Return the (X, Y) coordinate for the center point of the cell that contains the specified text.  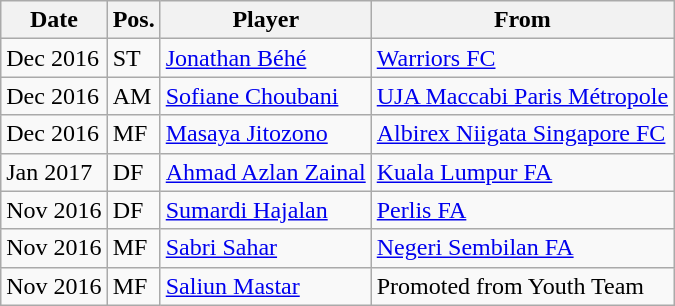
ST (134, 58)
Jonathan Béhé (266, 58)
Ahmad Azlan Zainal (266, 172)
UJA Maccabi Paris Métropole (522, 96)
Sumardi Hajalan (266, 210)
Jan 2017 (54, 172)
Pos. (134, 20)
Date (54, 20)
AM (134, 96)
Sabri Sahar (266, 248)
Kuala Lumpur FA (522, 172)
Promoted from Youth Team (522, 286)
Masaya Jitozono (266, 134)
From (522, 20)
Saliun Mastar (266, 286)
Player (266, 20)
Sofiane Choubani (266, 96)
Albirex Niigata Singapore FC (522, 134)
Warriors FC (522, 58)
Perlis FA (522, 210)
Negeri Sembilan FA (522, 248)
